Determine the [X, Y] coordinate at the center of the cell enclosing the given text.  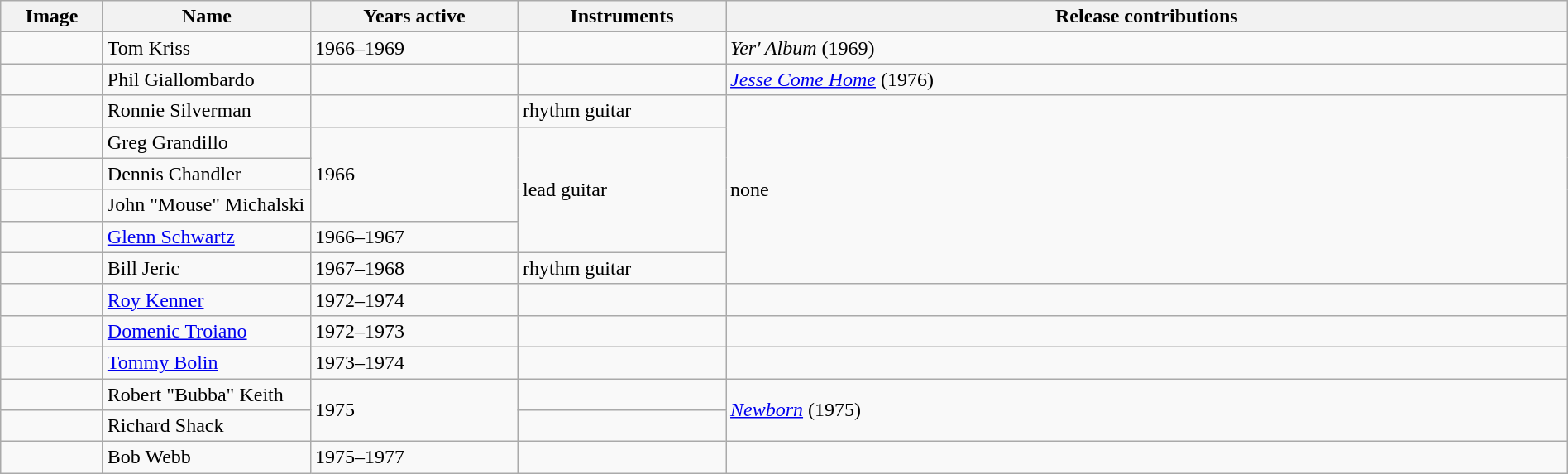
John "Mouse" Michalski [207, 205]
Jesse Come Home (1976) [1147, 79]
Bob Webb [207, 457]
1975 [414, 410]
Robert "Bubba" Keith [207, 395]
Instruments [622, 17]
Glenn Schwartz [207, 237]
lead guitar [622, 189]
Domenic Troiano [207, 331]
1966–1969 [414, 48]
1967–1968 [414, 268]
Ronnie Silverman [207, 111]
Release contributions [1147, 17]
1972–1973 [414, 331]
Dennis Chandler [207, 174]
Yer' Album (1969) [1147, 48]
none [1147, 189]
Years active [414, 17]
Roy Kenner [207, 299]
Name [207, 17]
1973–1974 [414, 362]
1966 [414, 174]
Image [52, 17]
Tom Kriss [207, 48]
Greg Grandillo [207, 142]
1975–1977 [414, 457]
Phil Giallombardo [207, 79]
Tommy Bolin [207, 362]
1972–1974 [414, 299]
1966–1967 [414, 237]
Bill Jeric [207, 268]
Richard Shack [207, 426]
Newborn (1975) [1147, 410]
